Locate the cell with the specified text and output its (x, y) center coordinate. 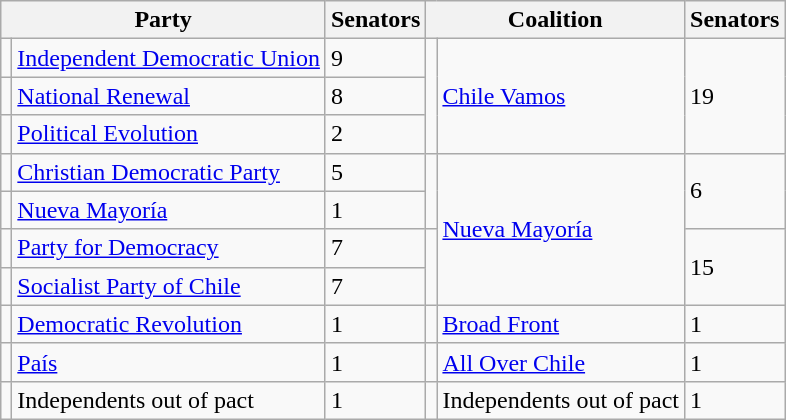
2 (375, 134)
National Renewal (169, 96)
Broad Front (561, 324)
15 (735, 267)
Socialist Party of Chile (169, 286)
5 (375, 172)
Chile Vamos (561, 96)
6 (735, 191)
Party for Democracy (169, 248)
Independent Democratic Union (169, 58)
Coalition (556, 20)
Political Evolution (169, 134)
País (169, 362)
All Over Chile (561, 362)
Democratic Revolution (169, 324)
Party (164, 20)
19 (735, 96)
9 (375, 58)
Christian Democratic Party (169, 172)
8 (375, 96)
